Capture the cell that displays the provided text and extract its (x, y) central coordinate. 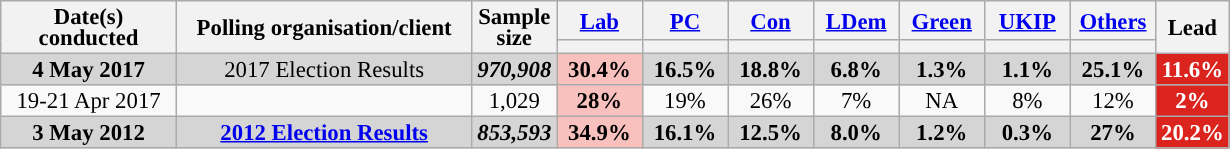
8% (1028, 101)
28% (600, 101)
1.3% (942, 70)
Lab (600, 20)
853,593 (514, 133)
11.6% (1192, 70)
25.1% (1113, 70)
Green (942, 20)
PC (685, 20)
7% (856, 101)
19% (685, 101)
6.8% (856, 70)
2012 Election Results (324, 133)
UKIP (1028, 20)
1.1% (1028, 70)
Lead (1192, 28)
18.8% (771, 70)
LDem (856, 20)
Con (771, 20)
Others (1113, 20)
12% (1113, 101)
30.4% (600, 70)
0.3% (1028, 133)
34.9% (600, 133)
Polling organisation/client (324, 28)
1,029 (514, 101)
8.0% (856, 133)
19-21 Apr 2017 (89, 101)
970,908 (514, 70)
2017 Election Results (324, 70)
NA (942, 101)
Sample size (514, 28)
27% (1113, 133)
16.5% (685, 70)
1.2% (942, 133)
2% (1192, 101)
16.1% (685, 133)
4 May 2017 (89, 70)
20.2% (1192, 133)
26% (771, 101)
12.5% (771, 133)
3 May 2012 (89, 133)
Date(s)conducted (89, 28)
